Provide the (X, Y) coordinate of the cell's center where the given text is located.  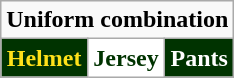
Jersey (126, 58)
Pants (200, 58)
Uniform combination (118, 20)
Helmet (44, 58)
